Identify which cell holds the provided text, then report its (x, y) central coordinate. 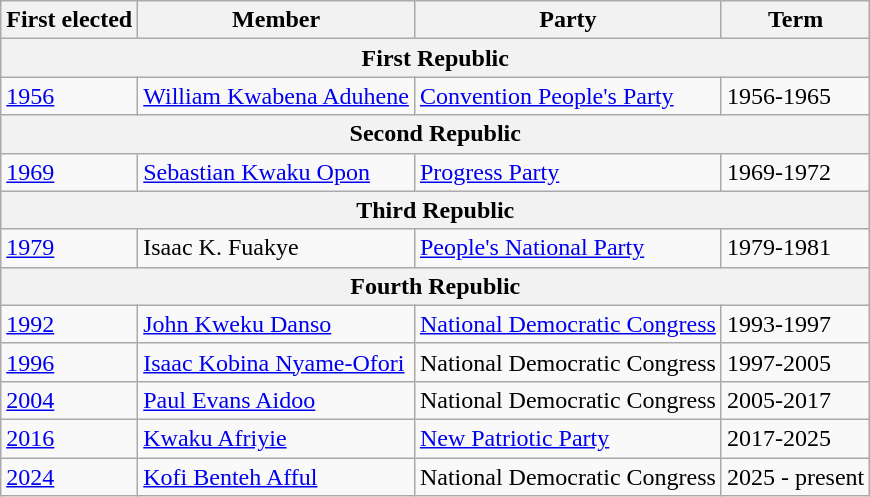
2025 - present (795, 477)
2004 (70, 400)
Isaac Kobina Nyame-Ofori (276, 362)
1956 (70, 96)
Second Republic (436, 134)
1956-1965 (795, 96)
2005-2017 (795, 400)
Party (568, 20)
First Republic (436, 58)
1992 (70, 324)
William Kwabena Aduhene (276, 96)
Member (276, 20)
2017-2025 (795, 438)
1996 (70, 362)
Convention People's Party (568, 96)
Paul Evans Aidoo (276, 400)
New Patriotic Party (568, 438)
Fourth Republic (436, 286)
Kwaku Afriyie (276, 438)
1993-1997 (795, 324)
2016 (70, 438)
1979 (70, 248)
1979-1981 (795, 248)
Isaac K. Fuakye (276, 248)
John Kweku Danso (276, 324)
Kofi Benteh Afful (276, 477)
People's National Party (568, 248)
Third Republic (436, 210)
Term (795, 20)
1969 (70, 172)
2024 (70, 477)
Progress Party (568, 172)
First elected (70, 20)
1997-2005 (795, 362)
1969-1972 (795, 172)
Sebastian Kwaku Opon (276, 172)
